For the text-containing cell, return its midpoint in (x, y) coordinate format. 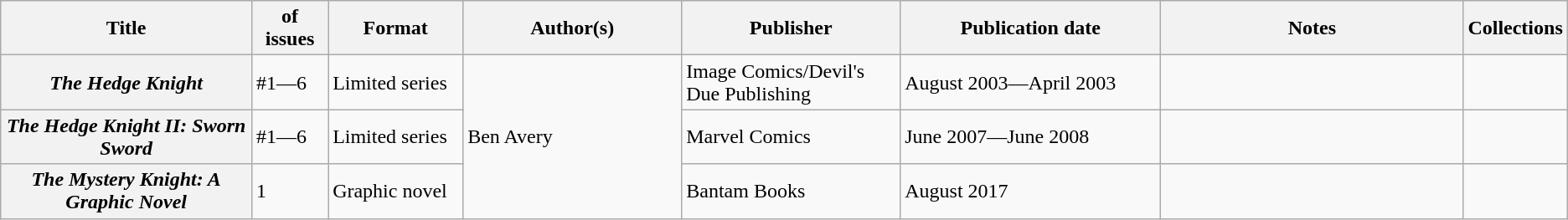
Notes (1312, 28)
The Hedge Knight II: Sworn Sword (126, 137)
August 2003—April 2003 (1030, 82)
June 2007—June 2008 (1030, 137)
August 2017 (1030, 191)
Author(s) (573, 28)
Image Comics/Devil's Due Publishing (791, 82)
Graphic novel (395, 191)
of issues (290, 28)
Marvel Comics (791, 137)
Publisher (791, 28)
Title (126, 28)
Bantam Books (791, 191)
Publication date (1030, 28)
Collections (1515, 28)
Ben Avery (573, 137)
The Mystery Knight: A Graphic Novel (126, 191)
1 (290, 191)
Format (395, 28)
The Hedge Knight (126, 82)
